Locate the cell with the specified text and output its [X, Y] center coordinate. 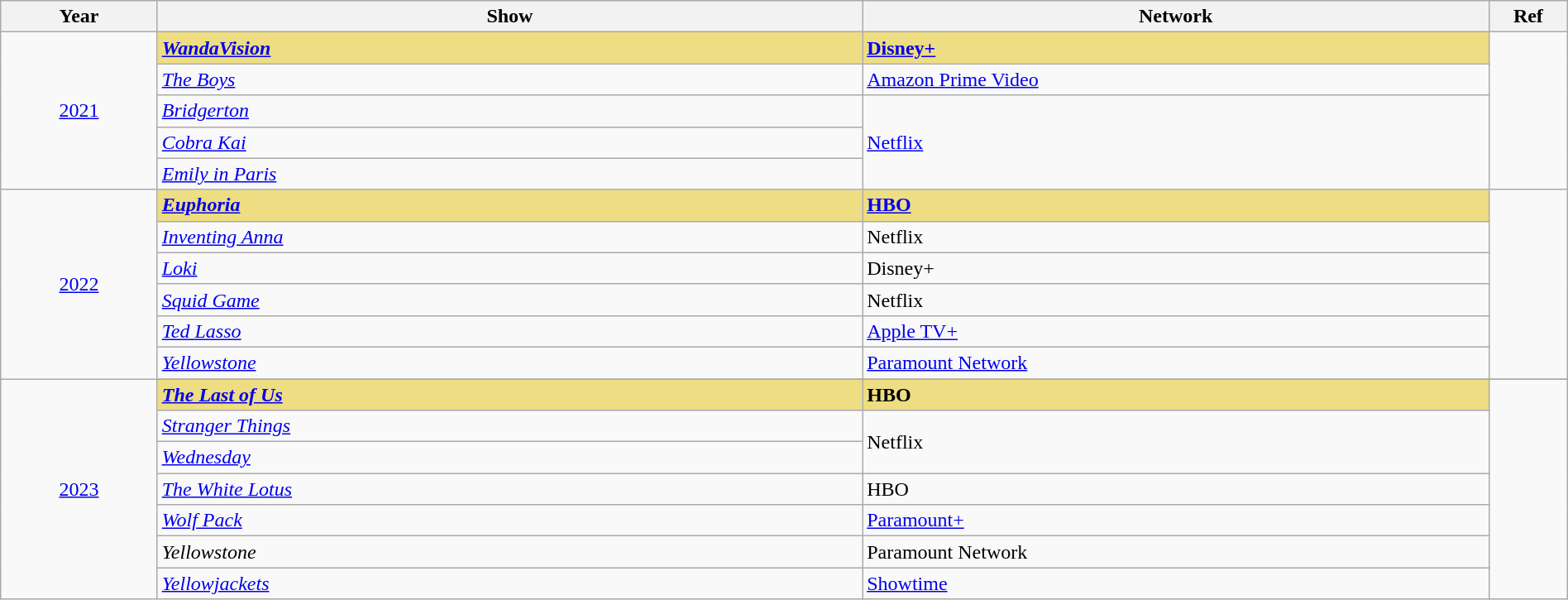
Loki [509, 268]
Inventing Anna [509, 237]
Year [79, 17]
Amazon Prime Video [1176, 79]
Euphoria [509, 205]
Stranger Things [509, 426]
Bridgerton [509, 111]
2022 [79, 284]
2021 [79, 111]
Wolf Pack [509, 521]
Apple TV+ [1176, 331]
Network [1176, 17]
Ref [1528, 17]
2023 [79, 489]
Paramount+ [1176, 521]
Showtime [1176, 583]
Cobra Kai [509, 142]
The Boys [509, 79]
Emily in Paris [509, 174]
The White Lotus [509, 489]
WandaVision [509, 48]
Show [509, 17]
The Last of Us [509, 395]
Yellowjackets [509, 583]
Squid Game [509, 300]
Wednesday [509, 458]
Ted Lasso [509, 331]
